Pinpoint the cell where the given text exists, returning its [X, Y] midpoint coordinate. 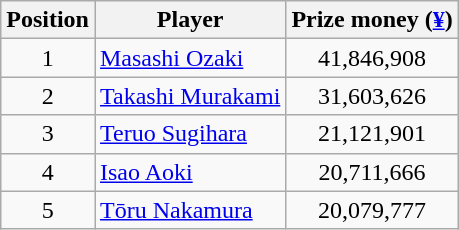
4 [48, 172]
2 [48, 96]
3 [48, 134]
21,121,901 [372, 134]
Prize money (¥) [372, 20]
20,079,777 [372, 210]
Player [190, 20]
5 [48, 210]
Masashi Ozaki [190, 58]
Takashi Murakami [190, 96]
Tōru Nakamura [190, 210]
41,846,908 [372, 58]
Position [48, 20]
Teruo Sugihara [190, 134]
31,603,626 [372, 96]
1 [48, 58]
20,711,666 [372, 172]
Isao Aoki [190, 172]
